Pinpoint the cell where the given text exists, returning its (X, Y) midpoint coordinate. 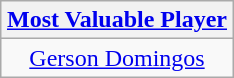
Gerson Domingos (116, 58)
Most Valuable Player (116, 20)
